Search for the cell housing the specified text and yield its [X, Y] center coordinate. 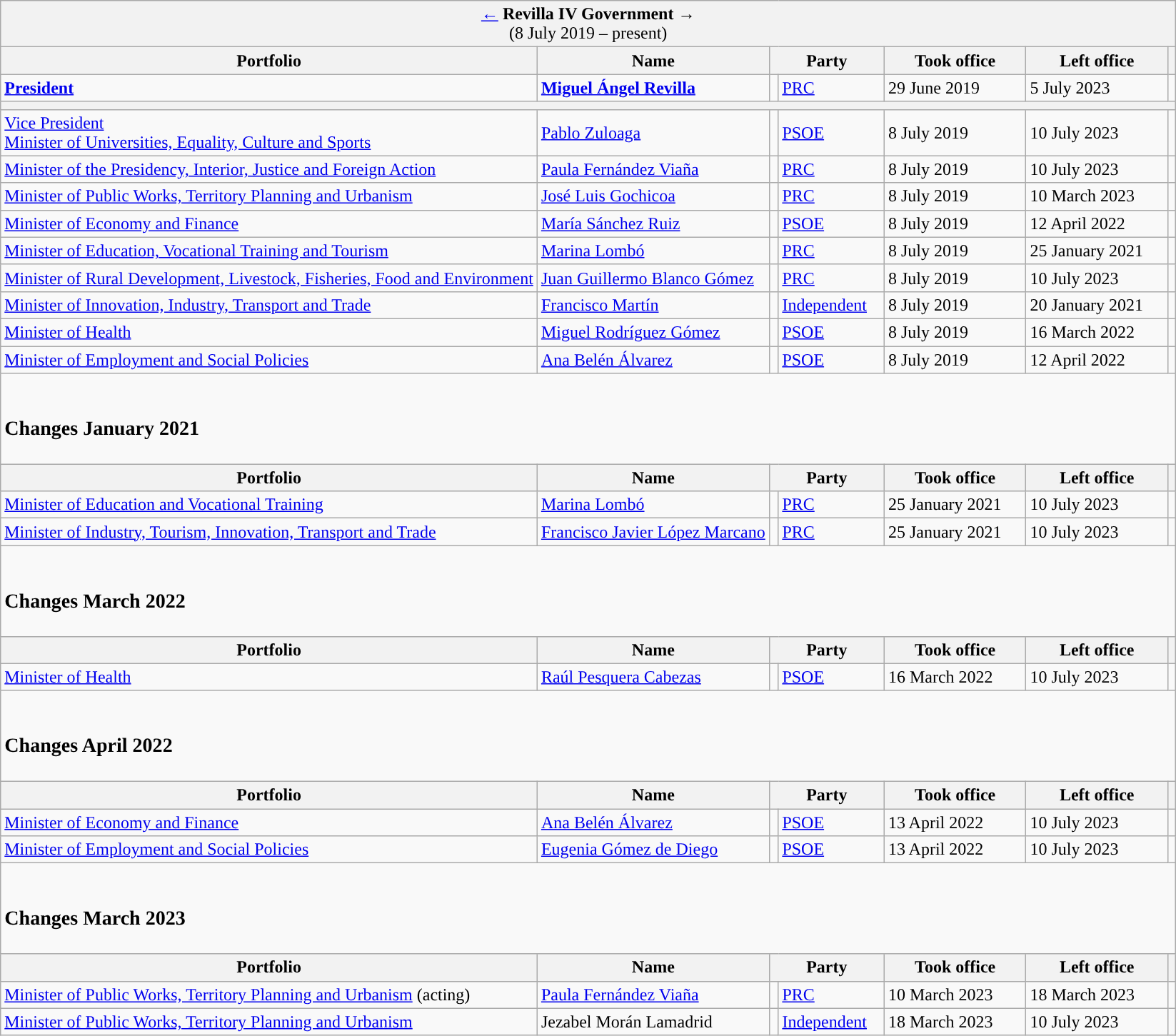
José Luis Gochicoa [653, 196]
Vice PresidentMinister of Universities, Equality, Culture and Sports [269, 133]
Miguel Rodríguez Gómez [653, 332]
Changes March 2022 [588, 591]
← Revilla IV Government →(8 July 2019 – present) [588, 24]
María Sánchez Ruiz [653, 223]
Minister of Industry, Tourism, Innovation, Transport and Trade [269, 532]
Changes March 2023 [588, 908]
29 June 2019 [955, 88]
Minister of Innovation, Industry, Transport and Trade [269, 305]
Juan Guillermo Blanco Gómez [653, 278]
Jezabel Morán Lamadrid [653, 1022]
Minister of Public Works, Territory Planning and Urbanism (acting) [269, 995]
Changes April 2022 [588, 735]
5 July 2023 [1097, 88]
Minister of Rural Development, Livestock, Fisheries, Food and Environment [269, 278]
Miguel Ángel Revilla [653, 88]
Pablo Zuloaga [653, 133]
Minister of Education, Vocational Training and Tourism [269, 251]
President [269, 88]
Minister of the Presidency, Interior, Justice and Foreign Action [269, 169]
20 January 2021 [1097, 305]
Francisco Martín [653, 305]
Eugenia Gómez de Diego [653, 850]
Minister of Education and Vocational Training [269, 505]
Raúl Pesquera Cabezas [653, 677]
Changes January 2021 [588, 418]
Francisco Javier López Marcano [653, 532]
